For the text-containing cell, return its midpoint in (x, y) coordinate format. 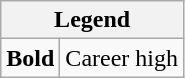
Bold (30, 58)
Career high (122, 58)
Legend (92, 20)
